Identify which cell holds the provided text, then report its [X, Y] central coordinate. 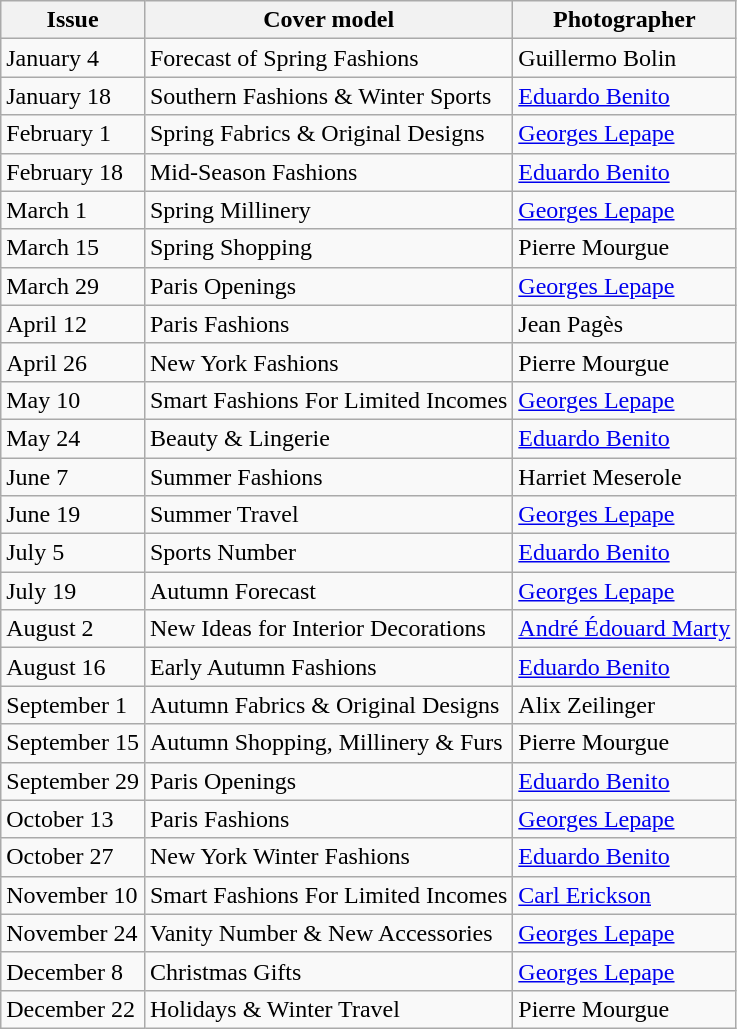
May 24 [73, 438]
July 5 [73, 553]
November 24 [73, 933]
April 12 [73, 324]
New York Fashions [328, 362]
Summer Travel [328, 515]
Forecast of Spring Fashions [328, 58]
December 8 [73, 971]
Photographer [624, 20]
August 16 [73, 667]
Spring Shopping [328, 248]
Autumn Forecast [328, 591]
September 1 [73, 705]
Carl Erickson [624, 895]
Autumn Shopping, Millinery & Furs [328, 743]
Early Autumn Fashions [328, 667]
Harriet Meserole [624, 477]
February 18 [73, 172]
Jean Pagès [624, 324]
August 2 [73, 629]
Mid-Season Fashions [328, 172]
June 19 [73, 515]
January 18 [73, 96]
Sports Number [328, 553]
January 4 [73, 58]
Alix Zeilinger [624, 705]
September 29 [73, 781]
Vanity Number & New Accessories [328, 933]
June 7 [73, 477]
André Édouard Marty [624, 629]
February 1 [73, 134]
December 22 [73, 1009]
Cover model [328, 20]
Spring Millinery [328, 210]
New York Winter Fashions [328, 857]
Southern Fashions & Winter Sports [328, 96]
Holidays & Winter Travel [328, 1009]
May 10 [73, 400]
November 10 [73, 895]
July 19 [73, 591]
March 29 [73, 286]
April 26 [73, 362]
Summer Fashions [328, 477]
March 1 [73, 210]
October 27 [73, 857]
Autumn Fabrics & Original Designs [328, 705]
Beauty & Lingerie [328, 438]
New Ideas for Interior Decorations [328, 629]
September 15 [73, 743]
March 15 [73, 248]
Issue [73, 20]
Spring Fabrics & Original Designs [328, 134]
Guillermo Bolin [624, 58]
Christmas Gifts [328, 971]
October 13 [73, 819]
